Identify which cell holds the provided text, then report its (X, Y) central coordinate. 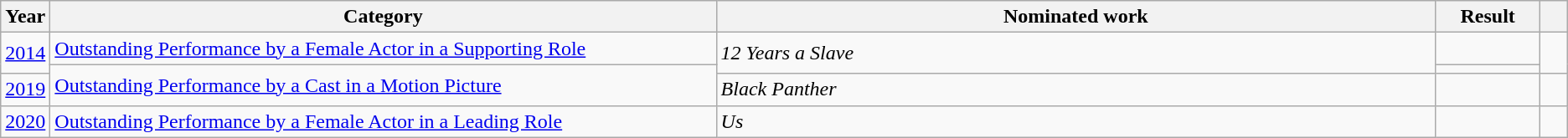
Outstanding Performance by a Female Actor in a Leading Role (384, 121)
2019 (25, 89)
2020 (25, 121)
12 Years a Slave (1075, 54)
Black Panther (1075, 89)
Nominated work (1075, 17)
Us (1075, 121)
Outstanding Performance by a Cast in a Motion Picture (384, 85)
Year (25, 17)
Category (384, 17)
Result (1488, 17)
Outstanding Performance by a Female Actor in a Supporting Role (384, 49)
2014 (25, 54)
